Extract the [X, Y] coordinate from the center of the cell holding the provided text.  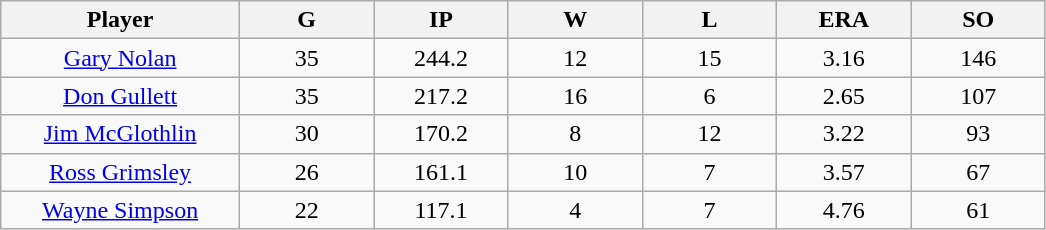
61 [978, 210]
2.65 [844, 96]
4 [575, 210]
117.1 [441, 210]
Jim McGlothlin [120, 134]
L [709, 20]
3.57 [844, 172]
26 [306, 172]
3.16 [844, 58]
IP [441, 20]
244.2 [441, 58]
6 [709, 96]
Wayne Simpson [120, 210]
107 [978, 96]
ERA [844, 20]
4.76 [844, 210]
217.2 [441, 96]
W [575, 20]
161.1 [441, 172]
Gary Nolan [120, 58]
Player [120, 20]
146 [978, 58]
3.22 [844, 134]
10 [575, 172]
170.2 [441, 134]
8 [575, 134]
93 [978, 134]
30 [306, 134]
G [306, 20]
Ross Grimsley [120, 172]
22 [306, 210]
15 [709, 58]
SO [978, 20]
Don Gullett [120, 96]
16 [575, 96]
67 [978, 172]
